Identify which cell holds the provided text, then report its [X, Y] central coordinate. 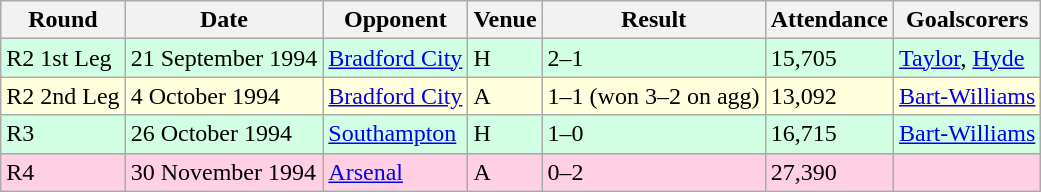
30 November 1994 [224, 172]
27,390 [829, 172]
Taylor, Hyde [968, 58]
16,715 [829, 134]
15,705 [829, 58]
Round [63, 20]
Goalscorers [968, 20]
2–1 [654, 58]
26 October 1994 [224, 134]
Attendance [829, 20]
Arsenal [396, 172]
Result [654, 20]
13,092 [829, 96]
Venue [505, 20]
R4 [63, 172]
R2 1st Leg [63, 58]
1–1 (won 3–2 on agg) [654, 96]
21 September 1994 [224, 58]
1–0 [654, 134]
Opponent [396, 20]
0–2 [654, 172]
R3 [63, 134]
Date [224, 20]
R2 2nd Leg [63, 96]
Southampton [396, 134]
4 October 1994 [224, 96]
